Find where the given text appears and provide that cell's center as (X, Y) coordinate. 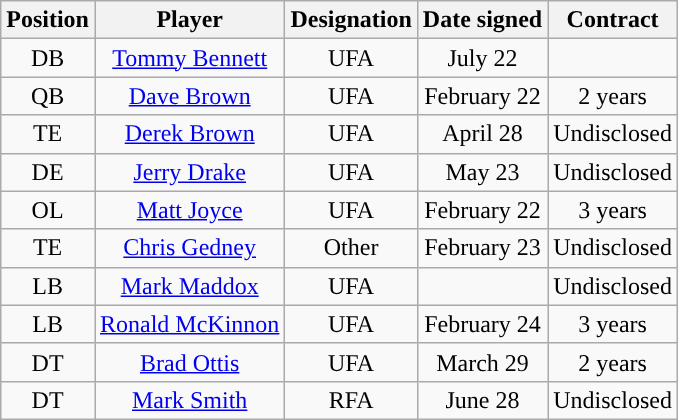
April 28 (482, 134)
Designation (351, 20)
QB (48, 96)
May 23 (482, 172)
Mark Maddox (189, 286)
Contract (613, 20)
July 22 (482, 58)
DB (48, 58)
RFA (351, 400)
Tommy Bennett (189, 58)
Ronald McKinnon (189, 324)
February 24 (482, 324)
Mark Smith (189, 400)
Matt Joyce (189, 210)
Player (189, 20)
DE (48, 172)
Dave Brown (189, 96)
Derek Brown (189, 134)
OL (48, 210)
Date signed (482, 20)
Position (48, 20)
June 28 (482, 400)
February 23 (482, 248)
Chris Gedney (189, 248)
March 29 (482, 362)
Jerry Drake (189, 172)
Other (351, 248)
Brad Ottis (189, 362)
